Search for the cell housing the specified text and yield its (x, y) center coordinate. 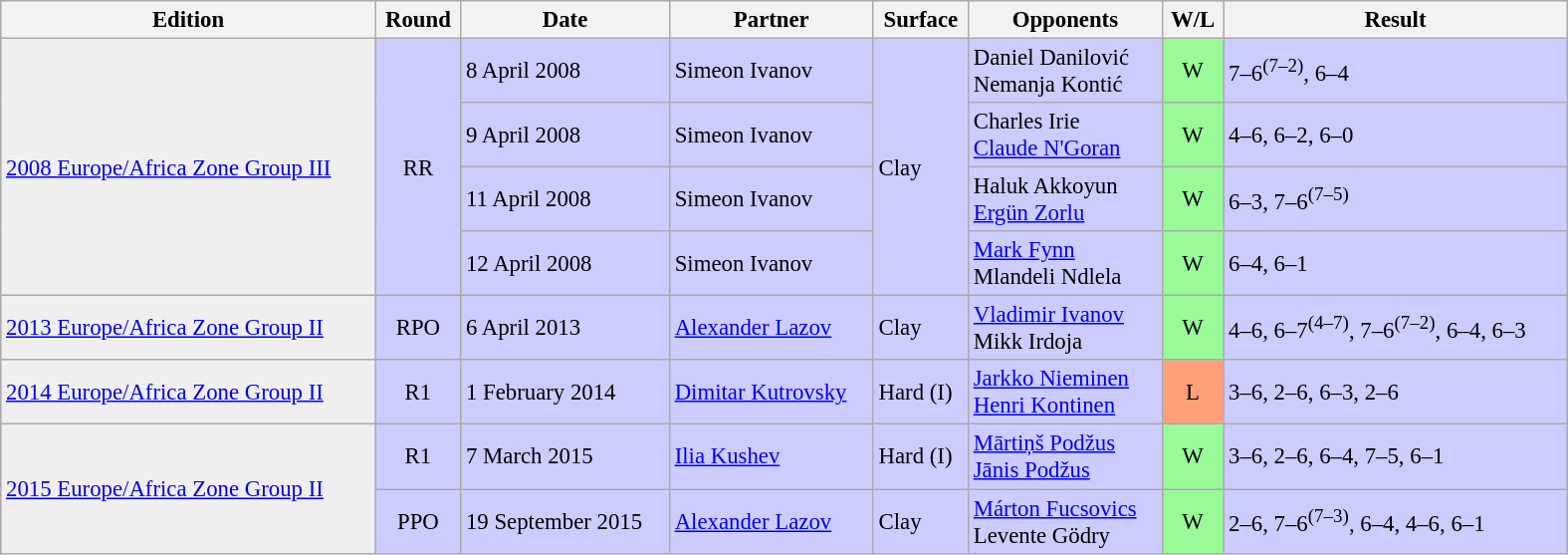
Dimitar Kutrovsky (771, 393)
Mark Fynn Mlandeli Ndlela (1065, 263)
Edition (188, 20)
11 April 2008 (565, 199)
4–6, 6–2, 6–0 (1396, 136)
Haluk Akkoyun Ergün Zorlu (1065, 199)
PPO (418, 522)
7 March 2015 (565, 456)
Ilia Kushev (771, 456)
Opponents (1065, 20)
2014 Europe/Africa Zone Group II (188, 393)
Date (565, 20)
2013 Europe/Africa Zone Group II (188, 329)
RPO (418, 329)
6 April 2013 (565, 329)
6–4, 6–1 (1396, 263)
3–6, 2–6, 6–4, 7–5, 6–1 (1396, 456)
Vladimir Ivanov Mikk Irdoja (1065, 329)
2015 Europe/Africa Zone Group II (188, 488)
Charles Irie Claude N'Goran (1065, 136)
2008 Europe/Africa Zone Group III (188, 167)
7–6(7–2), 6–4 (1396, 72)
3–6, 2–6, 6–3, 2–6 (1396, 393)
Márton Fucsovics Levente Gödry (1065, 522)
8 April 2008 (565, 72)
L (1193, 393)
9 April 2008 (565, 136)
4–6, 6–7(4–7), 7–6(7–2), 6–4, 6–3 (1396, 329)
Mārtiņš Podžus Jānis Podžus (1065, 456)
Round (418, 20)
19 September 2015 (565, 522)
Surface (920, 20)
Result (1396, 20)
2–6, 7–6(7–3), 6–4, 4–6, 6–1 (1396, 522)
Daniel Danilović Nemanja Kontić (1065, 72)
6–3, 7–6(7–5) (1396, 199)
W/L (1193, 20)
Jarkko Nieminen Henri Kontinen (1065, 393)
Partner (771, 20)
RR (418, 167)
12 April 2008 (565, 263)
1 February 2014 (565, 393)
